Return (X, Y) of the center of cell containing provided text 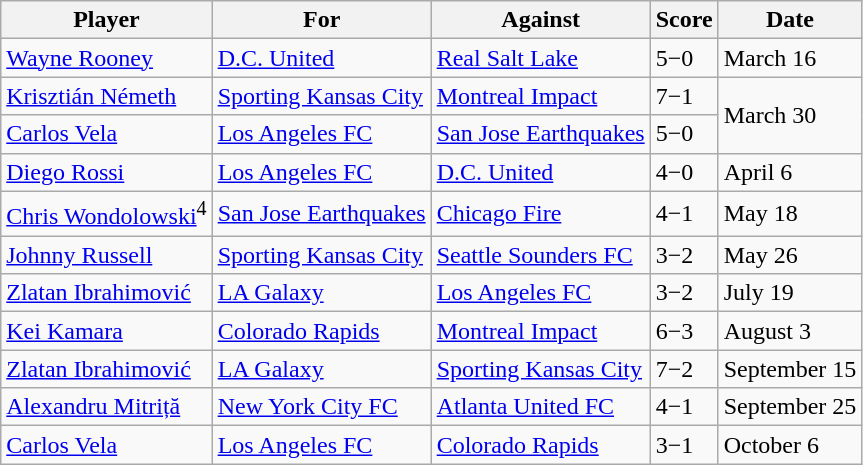
Real Salt Lake (540, 58)
4−0 (684, 172)
Johnny Russell (106, 255)
April 6 (790, 172)
For (322, 20)
August 3 (790, 331)
6−3 (684, 331)
September 25 (790, 407)
7−2 (684, 369)
Chris Wondolowski4 (106, 214)
October 6 (790, 445)
Seattle Sounders FC (540, 255)
March 16 (790, 58)
Diego Rossi (106, 172)
Score (684, 20)
July 19 (790, 293)
Krisztián Németh (106, 96)
May 26 (790, 255)
Wayne Rooney (106, 58)
Date (790, 20)
7−1 (684, 96)
Kei Kamara (106, 331)
September 15 (790, 369)
New York City FC (322, 407)
Chicago Fire (540, 214)
May 18 (790, 214)
Player (106, 20)
Atlanta United FC (540, 407)
March 30 (790, 115)
Alexandru Mitriță (106, 407)
Against (540, 20)
3−1 (684, 445)
